Return [X, Y] of the center of cell containing provided text 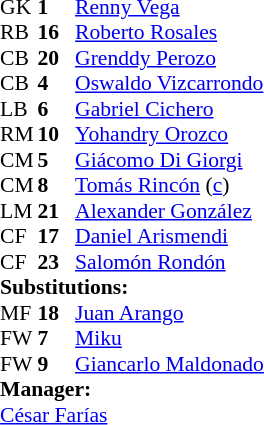
Tomás Rincón (c) [170, 185]
16 [57, 33]
Substitutions: [132, 287]
10 [57, 135]
Oswaldo Vizcarrondo [170, 83]
20 [57, 58]
9 [57, 364]
Salomón Rondón [170, 262]
Daniel Arismendi [170, 237]
Juan Arango [170, 313]
Grenddy Perozo [170, 58]
RM [19, 135]
Gabriel Cichero [170, 109]
4 [57, 83]
5 [57, 160]
7 [57, 339]
Giácomo Di Giorgi [170, 160]
Miku [170, 339]
LB [19, 109]
Giancarlo Maldonado [170, 364]
23 [57, 262]
18 [57, 313]
MF [19, 313]
Manager: [132, 389]
Roberto Rosales [170, 33]
RB [19, 33]
Yohandry Orozco [170, 135]
Alexander González [170, 211]
17 [57, 237]
8 [57, 185]
LM [19, 211]
21 [57, 211]
6 [57, 109]
